Extract the (x, y) coordinate from the center of the cell holding the provided text.  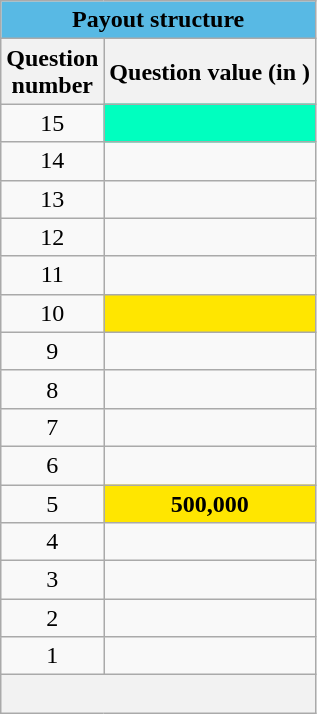
10 (52, 313)
4 (52, 542)
11 (52, 275)
13 (52, 199)
8 (52, 389)
14 (52, 161)
Questionnumber (52, 72)
500,000 (210, 503)
2 (52, 618)
Payout structure (158, 20)
3 (52, 580)
12 (52, 237)
6 (52, 465)
5 (52, 503)
Question value (in ) (210, 72)
1 (52, 656)
7 (52, 427)
9 (52, 351)
15 (52, 123)
